Find where the given text appears and provide that cell's center as [X, Y] coordinate. 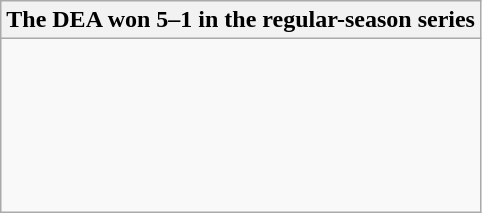
The DEA won 5–1 in the regular-season series [241, 20]
